Scan for the cell matching the given text and deliver its [x, y] coordinate at center. 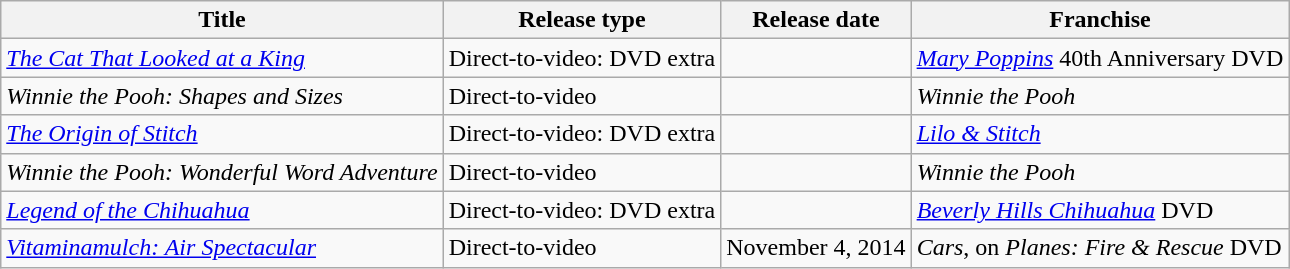
Cars, on Planes: Fire & Rescue DVD [1100, 248]
Mary Poppins 40th Anniversary DVD [1100, 58]
Legend of the Chihuahua [222, 210]
The Cat That Looked at a King [222, 58]
Release date [816, 20]
Winnie the Pooh: Wonderful Word Adventure [222, 172]
Title [222, 20]
Release type [582, 20]
Beverly Hills Chihuahua DVD [1100, 210]
Vitaminamulch: Air Spectacular [222, 248]
Winnie the Pooh: Shapes and Sizes [222, 96]
The Origin of Stitch [222, 134]
Franchise [1100, 20]
November 4, 2014 [816, 248]
Lilo & Stitch [1100, 134]
